Determine the [x, y] coordinate at the center of the cell enclosing the given text.  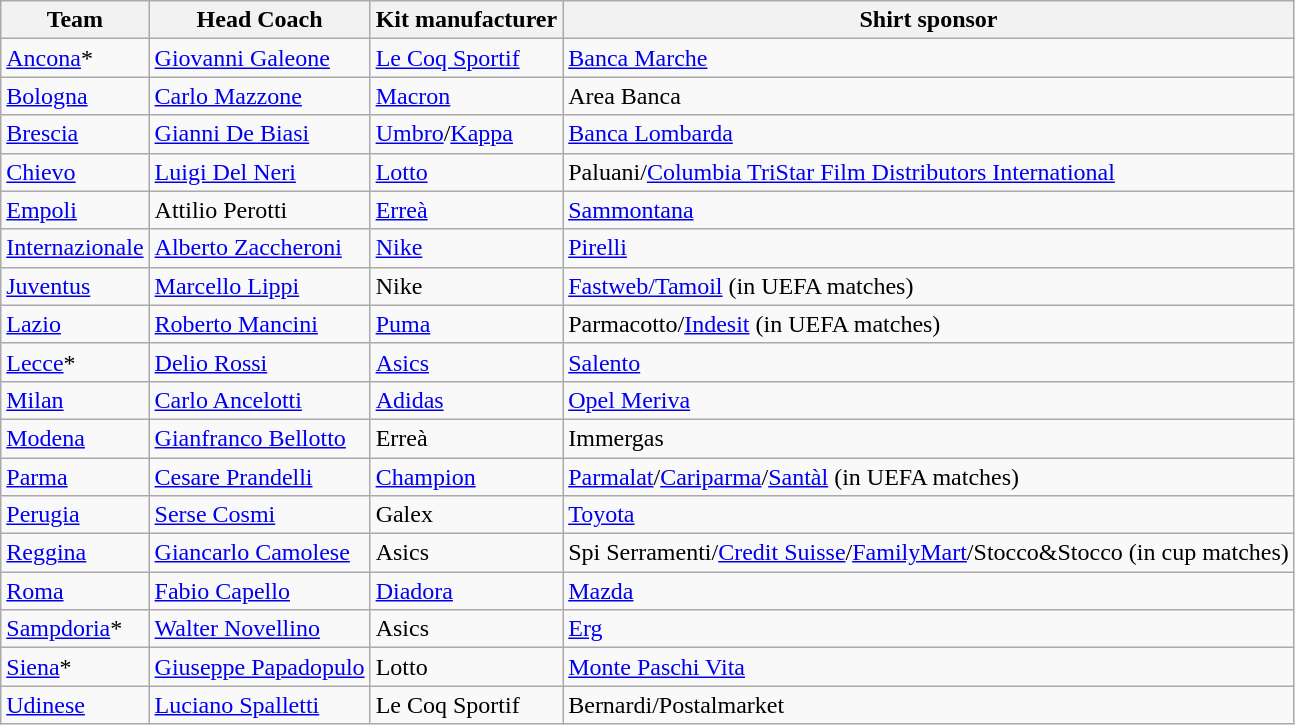
Head Coach [260, 20]
Walter Novellino [260, 629]
Bernardi/Postalmarket [929, 705]
Galex [466, 515]
Puma [466, 324]
Parmacotto/Indesit (in UEFA matches) [929, 324]
Delio Rossi [260, 362]
Erg [929, 629]
Giovanni Galeone [260, 58]
Team [75, 20]
Macron [466, 96]
Lecce* [75, 362]
Spi Serramenti/Credit Suisse/FamilyMart/Stocco&Stocco (in cup matches) [929, 553]
Diadora [466, 591]
Giancarlo Camolese [260, 553]
Parmalat/Cariparma/Santàl (in UEFA matches) [929, 477]
Salento [929, 362]
Bologna [75, 96]
Internazionale [75, 248]
Carlo Ancelotti [260, 400]
Chievo [75, 172]
Sammontana [929, 210]
Siena* [75, 667]
Juventus [75, 286]
Luciano Spalletti [260, 705]
Shirt sponsor [929, 20]
Gianni De Biasi [260, 134]
Marcello Lippi [260, 286]
Serse Cosmi [260, 515]
Alberto Zaccheroni [260, 248]
Udinese [75, 705]
Pirelli [929, 248]
Champion [466, 477]
Perugia [75, 515]
Umbro/Kappa [466, 134]
Toyota [929, 515]
Reggina [75, 553]
Brescia [75, 134]
Paluani/Columbia TriStar Film Distributors International [929, 172]
Roma [75, 591]
Kit manufacturer [466, 20]
Fastweb/Tamoil (in UEFA matches) [929, 286]
Sampdoria* [75, 629]
Cesare Prandelli [260, 477]
Ancona* [75, 58]
Fabio Capello [260, 591]
Empoli [75, 210]
Monte Paschi Vita [929, 667]
Carlo Mazzone [260, 96]
Lazio [75, 324]
Attilio Perotti [260, 210]
Luigi Del Neri [260, 172]
Milan [75, 400]
Opel Meriva [929, 400]
Gianfranco Bellotto [260, 438]
Banca Marche [929, 58]
Giuseppe Papadopulo [260, 667]
Modena [75, 438]
Mazda [929, 591]
Immergas [929, 438]
Banca Lombarda [929, 134]
Roberto Mancini [260, 324]
Parma [75, 477]
Area Banca [929, 96]
Adidas [466, 400]
